Locate the cell with the specified text and output its (x, y) center coordinate. 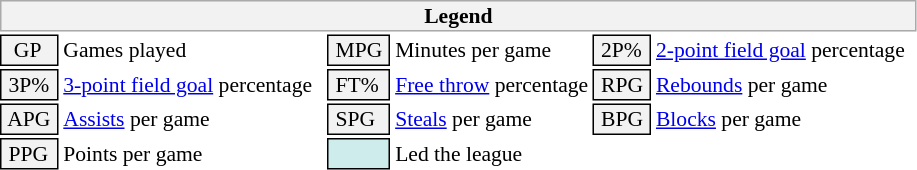
Points per game (193, 154)
SPG (359, 120)
2-point field goal percentage (785, 50)
MPG (359, 50)
3P% (30, 85)
2P% (622, 50)
GP (30, 50)
FT% (359, 85)
Led the league (492, 154)
Games played (193, 50)
Free throw percentage (492, 85)
Assists per game (193, 120)
RPG (622, 85)
Minutes per game (492, 50)
PPG (30, 154)
BPG (622, 120)
Rebounds per game (785, 85)
Blocks per game (785, 120)
Steals per game (492, 120)
Legend (458, 16)
3-point field goal percentage (193, 85)
APG (30, 120)
